Locate the cell with the specified text and output its (X, Y) center coordinate. 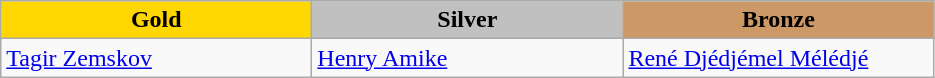
Henry Amike (468, 58)
René Djédjémel Mélédjé (778, 58)
Gold (156, 20)
Silver (468, 20)
Tagir Zemskov (156, 58)
Bronze (778, 20)
